Provide the (X, Y) coordinate of the cell's center where the given text is located.  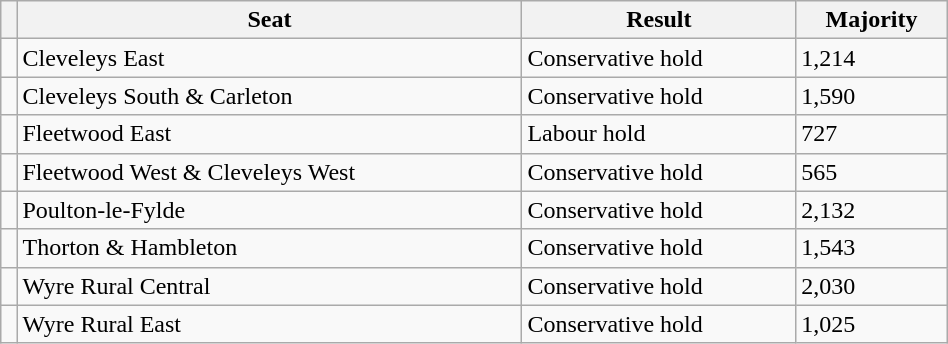
Poulton-le-Fylde (270, 210)
2,132 (872, 210)
1,590 (872, 96)
Result (659, 20)
Majority (872, 20)
Thorton & Hambleton (270, 248)
Seat (270, 20)
1,543 (872, 248)
2,030 (872, 286)
Fleetwood West & Cleveleys West (270, 172)
Cleveleys South & Carleton (270, 96)
565 (872, 172)
Labour hold (659, 134)
Cleveleys East (270, 58)
727 (872, 134)
1,025 (872, 324)
Wyre Rural East (270, 324)
1,214 (872, 58)
Wyre Rural Central (270, 286)
Fleetwood East (270, 134)
